Locate the cell with the specified text and output its [X, Y] center coordinate. 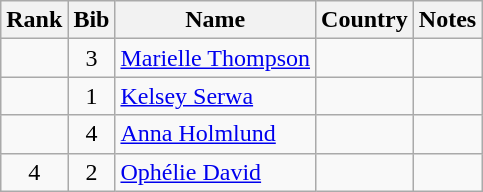
Kelsey Serwa [216, 96]
1 [92, 96]
Notes [447, 20]
2 [92, 172]
Ophélie David [216, 172]
Marielle Thompson [216, 58]
Name [216, 20]
Rank [34, 20]
Country [365, 20]
Bib [92, 20]
3 [92, 58]
Anna Holmlund [216, 134]
